Capture the cell that displays the provided text and extract its [x, y] central coordinate. 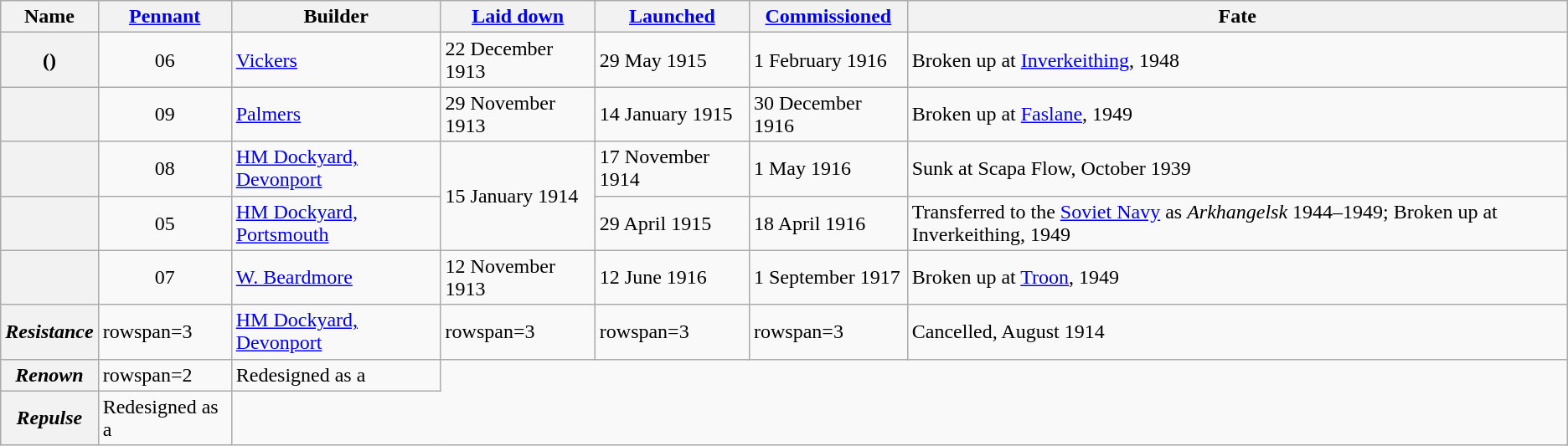
Repulse [49, 418]
15 January 1914 [518, 196]
Broken up at Inverkeithing, 1948 [1237, 60]
29 November 1913 [518, 114]
Sunk at Scapa Flow, October 1939 [1237, 169]
Broken up at Faslane, 1949 [1237, 114]
Palmers [336, 114]
06 [164, 60]
08 [164, 169]
Commissioned [828, 17]
() [49, 60]
HM Dockyard, Portsmouth [336, 223]
07 [164, 278]
Broken up at Troon, 1949 [1237, 278]
14 January 1915 [672, 114]
05 [164, 223]
Launched [672, 17]
Builder [336, 17]
Pennant [164, 17]
Fate [1237, 17]
Transferred to the Soviet Navy as Arkhangelsk 1944–1949; Broken up at Inverkeithing, 1949 [1237, 223]
Name [49, 17]
29 April 1915 [672, 223]
22 December 1913 [518, 60]
W. Beardmore [336, 278]
12 November 1913 [518, 278]
17 November 1914 [672, 169]
rowspan=2 [164, 375]
30 December 1916 [828, 114]
Cancelled, August 1914 [1237, 331]
1 September 1917 [828, 278]
Renown [49, 375]
Resistance [49, 331]
Vickers [336, 60]
1 February 1916 [828, 60]
18 April 1916 [828, 223]
Laid down [518, 17]
09 [164, 114]
1 May 1916 [828, 169]
12 June 1916 [672, 278]
29 May 1915 [672, 60]
